Find where the given text appears and provide that cell's center as [X, Y] coordinate. 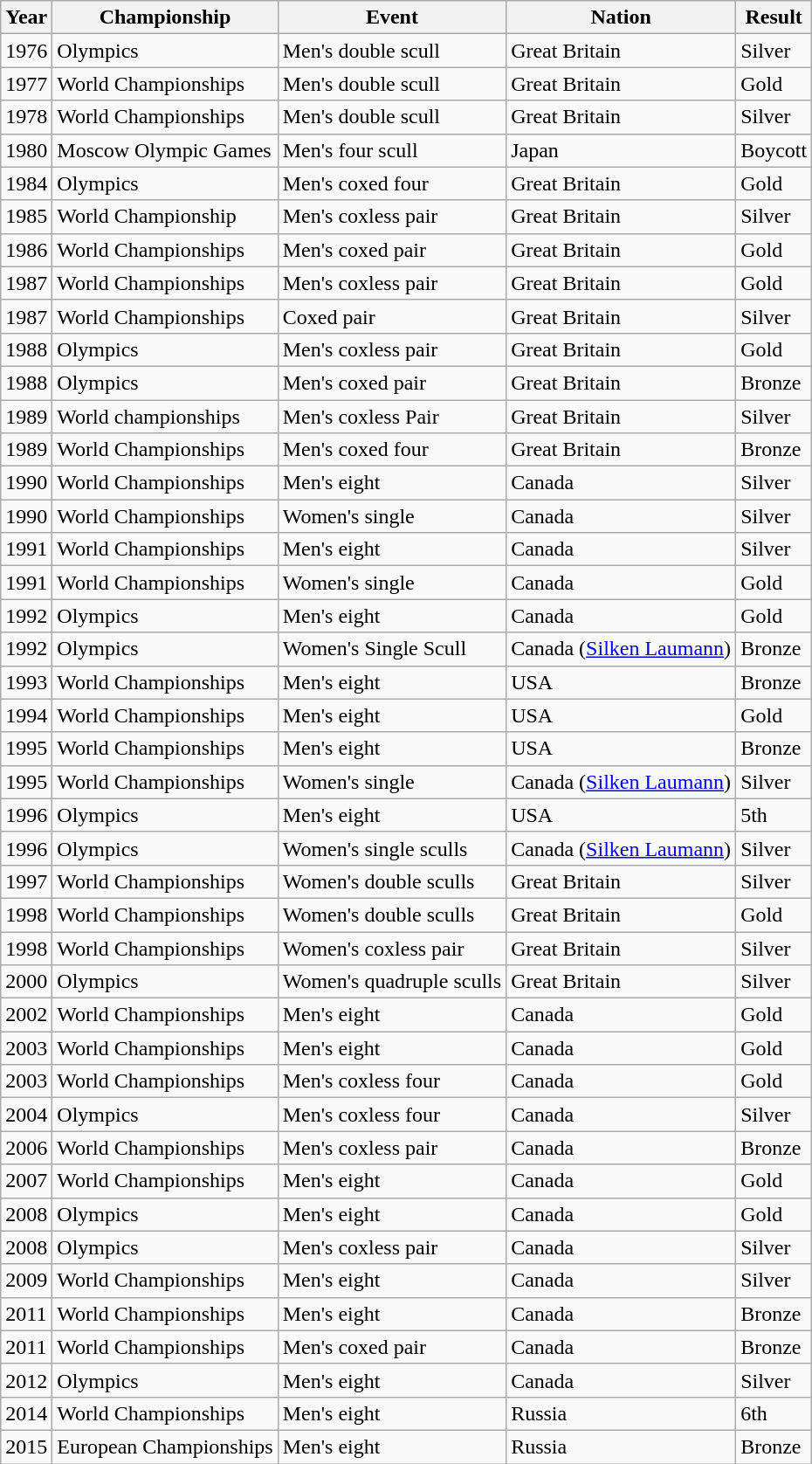
Result [774, 17]
2007 [26, 1181]
Women's single sculls [391, 848]
2012 [26, 1380]
Men's four scull [391, 150]
Coxed pair [391, 316]
2000 [26, 982]
1994 [26, 715]
1985 [26, 217]
Women's quadruple sculls [391, 982]
1986 [26, 250]
2006 [26, 1148]
1978 [26, 117]
2009 [26, 1281]
2002 [26, 1015]
Women's Single Scull [391, 649]
1977 [26, 84]
5th [774, 815]
Women's coxless pair [391, 948]
World championships [165, 417]
1997 [26, 881]
2004 [26, 1115]
1993 [26, 682]
European Championships [165, 1447]
Boycott [774, 150]
2015 [26, 1447]
Japan [622, 150]
Championship [165, 17]
6th [774, 1413]
Men's coxless Pair [391, 417]
1984 [26, 183]
2014 [26, 1413]
Year [26, 17]
World Championship [165, 217]
1980 [26, 150]
Nation [622, 17]
1976 [26, 51]
Event [391, 17]
Moscow Olympic Games [165, 150]
